Extract the [X, Y] coordinate from the center of the cell holding the provided text.  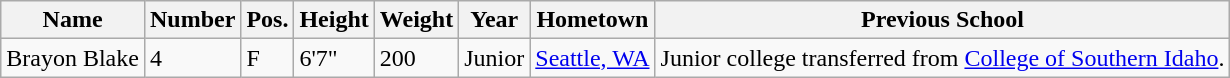
Height [334, 20]
Hometown [592, 20]
4 [192, 58]
F [268, 58]
Brayon Blake [73, 58]
Weight [416, 20]
Year [494, 20]
Pos. [268, 20]
6'7" [334, 58]
Seattle, WA [592, 58]
Junior college transferred from College of Southern Idaho. [942, 58]
Number [192, 20]
Name [73, 20]
Junior [494, 58]
Previous School [942, 20]
200 [416, 58]
